Return (x, y) of the center of cell containing provided text 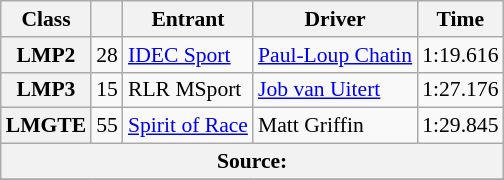
1:27.176 (460, 90)
Driver (335, 19)
1:19.616 (460, 55)
1:29.845 (460, 126)
Time (460, 19)
15 (107, 90)
Source: (252, 162)
28 (107, 55)
Class (46, 19)
Spirit of Race (188, 126)
Job van Uitert (335, 90)
RLR MSport (188, 90)
55 (107, 126)
LMGTE (46, 126)
IDEC Sport (188, 55)
Matt Griffin (335, 126)
Entrant (188, 19)
LMP2 (46, 55)
Paul-Loup Chatin (335, 55)
LMP3 (46, 90)
